Capture the cell that displays the provided text and extract its (x, y) central coordinate. 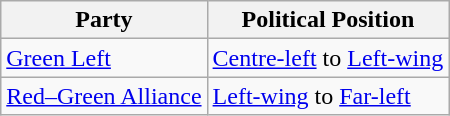
Party (104, 20)
Left-wing to Far-left (328, 96)
Centre-left to Left-wing (328, 58)
Red–Green Alliance (104, 96)
Green Left (104, 58)
Political Position (328, 20)
